Search for the cell housing the specified text and yield its (x, y) center coordinate. 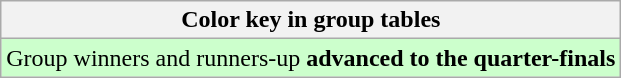
Color key in group tables (311, 20)
Group winners and runners-up advanced to the quarter-finals (311, 58)
